Return the (X, Y) coordinate for the center point of the cell that contains the specified text.  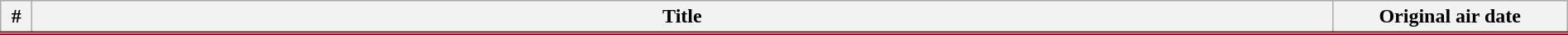
Title (682, 17)
Original air date (1450, 17)
# (17, 17)
